Provide the [x, y] coordinate of the cell's center where the given text is located.  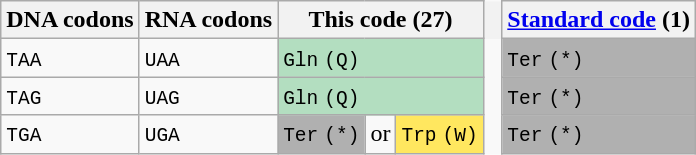
or [380, 134]
This code (27) [381, 20]
Trp (W) [440, 134]
Standard code (1) [599, 20]
TGA [70, 134]
UGA [208, 134]
RNA codons [208, 20]
UAA [208, 58]
TAA [70, 58]
TAG [70, 96]
UAG [208, 96]
DNA codons [70, 20]
